For the text-containing cell, return its midpoint in [X, Y] coordinate format. 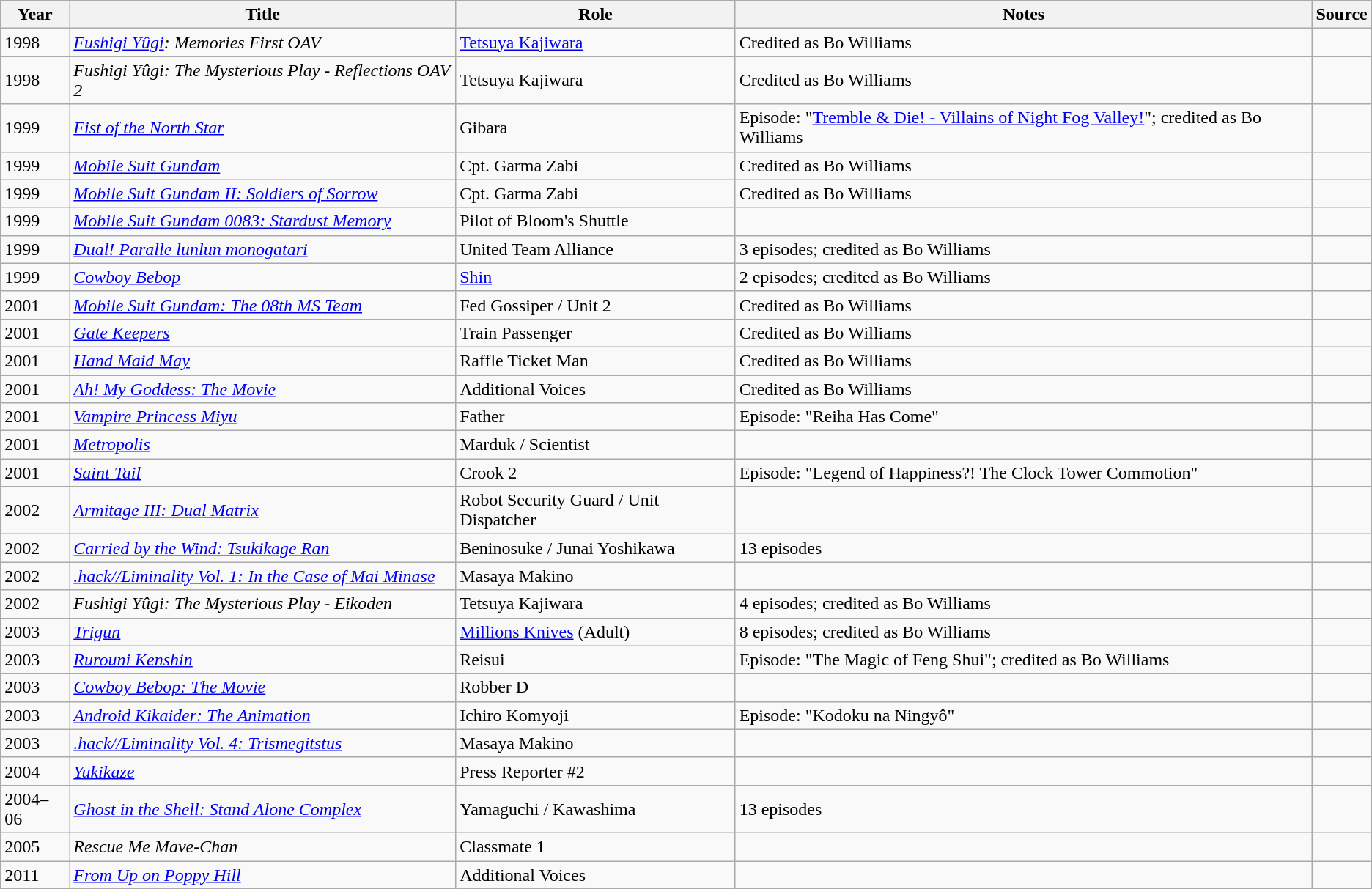
8 episodes; credited as Bo Williams [1023, 632]
Cowboy Bebop: The Movie [262, 687]
Cowboy Bebop [262, 277]
Source [1341, 15]
Notes [1023, 15]
Pilot of Bloom's Shuttle [595, 221]
Year [35, 15]
Episode: "Legend of Happiness?! The Clock Tower Commotion" [1023, 473]
Classmate 1 [595, 846]
Fed Gossiper / Unit 2 [595, 305]
Mobile Suit Gundam 0083: Stardust Memory [262, 221]
Press Reporter #2 [595, 771]
.hack//Liminality Vol. 1: In the Case of Mai Minase [262, 576]
Episode: "Kodoku na Ningyô" [1023, 715]
2004–06 [35, 809]
.hack//Liminality Vol. 4: Trismegitstus [262, 743]
Carried by the Wind: Tsukikage Ran [262, 548]
Raffle Ticket Man [595, 361]
Episode: "The Magic of Feng Shui"; credited as Bo Williams [1023, 660]
Rescue Me Mave-Chan [262, 846]
Saint Tail [262, 473]
Shin [595, 277]
Rurouni Kenshin [262, 660]
Train Passenger [595, 333]
2011 [35, 874]
Millions Knives (Adult) [595, 632]
Episode: "Reiha Has Come" [1023, 417]
Mobile Suit Gundam II: Soldiers of Sorrow [262, 193]
Ah! My Goddess: The Movie [262, 389]
Fist of the North Star [262, 128]
Dual! Paralle lunlun monogatari [262, 249]
Armitage III: Dual Matrix [262, 510]
Marduk / Scientist [595, 445]
Episode: "Tremble & Die! - Villains of Night Fog Valley!"; credited as Bo Williams [1023, 128]
Yamaguchi / Kawashima [595, 809]
Fushigi Yûgi: Memories First OAV [262, 43]
Robber D [595, 687]
Robot Security Guard / Unit Dispatcher [595, 510]
Role [595, 15]
Title [262, 15]
Fushigi Yûgi: The Mysterious Play - Reflections OAV 2 [262, 81]
Mobile Suit Gundam [262, 166]
2 episodes; credited as Bo Williams [1023, 277]
Mobile Suit Gundam: The 08th MS Team [262, 305]
3 episodes; credited as Bo Williams [1023, 249]
Vampire Princess Miyu [262, 417]
Beninosuke / Junai Yoshikawa [595, 548]
4 episodes; credited as Bo Williams [1023, 604]
Reisui [595, 660]
Hand Maid May [262, 361]
Fushigi Yûgi: The Mysterious Play - Eikoden [262, 604]
Trigun [262, 632]
From Up on Poppy Hill [262, 874]
Crook 2 [595, 473]
Yukikaze [262, 771]
Ghost in the Shell: Stand Alone Complex [262, 809]
2005 [35, 846]
United Team Alliance [595, 249]
Father [595, 417]
Ichiro Komyoji [595, 715]
Gate Keepers [262, 333]
Gibara [595, 128]
2004 [35, 771]
Metropolis [262, 445]
Android Kikaider: The Animation [262, 715]
